Identify which cell holds the provided text, then report its (x, y) central coordinate. 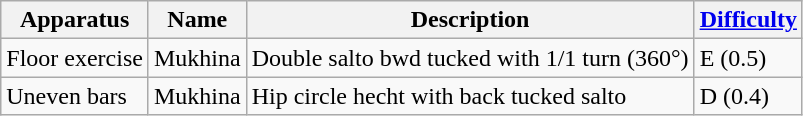
Double salto bwd tucked with 1/1 turn (360°) (470, 58)
Description (470, 20)
E (0.5) (748, 58)
D (0.4) (748, 96)
Apparatus (75, 20)
Difficulty (748, 20)
Floor exercise (75, 58)
Name (197, 20)
Hip circle hecht with back tucked salto (470, 96)
Uneven bars (75, 96)
